Capture the cell that displays the provided text and extract its [x, y] central coordinate. 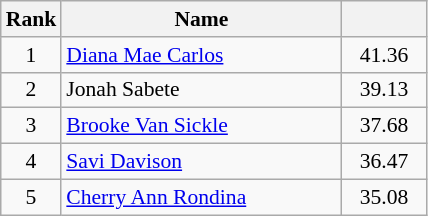
36.47 [384, 162]
1 [32, 55]
Brooke Van Sickle [201, 126]
Savi Davison [201, 162]
3 [32, 126]
Name [201, 19]
2 [32, 90]
35.08 [384, 197]
Rank [32, 19]
5 [32, 197]
Cherry Ann Rondina [201, 197]
Diana Mae Carlos [201, 55]
39.13 [384, 90]
Jonah Sabete [201, 90]
41.36 [384, 55]
37.68 [384, 126]
4 [32, 162]
